Search for the cell housing the specified text and yield its [x, y] center coordinate. 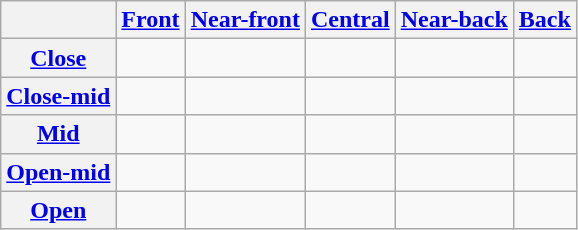
Back [544, 20]
Close-mid [58, 96]
Mid [58, 134]
Central [350, 20]
Near-front [245, 20]
Open [58, 210]
Front [150, 20]
Close [58, 58]
Near-back [454, 20]
Open-mid [58, 172]
